For the text-containing cell, return its midpoint in (X, Y) coordinate format. 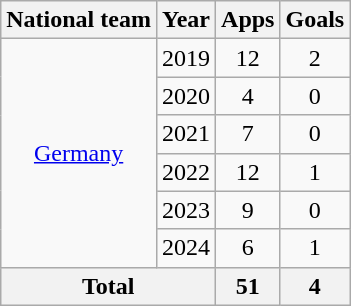
2023 (186, 210)
2024 (186, 248)
2019 (186, 58)
9 (248, 210)
2022 (186, 172)
Total (108, 286)
2 (315, 58)
Year (186, 20)
51 (248, 286)
Goals (315, 20)
2021 (186, 134)
Germany (79, 153)
Apps (248, 20)
7 (248, 134)
6 (248, 248)
2020 (186, 96)
National team (79, 20)
